Return [X, Y] of the center of cell containing provided text 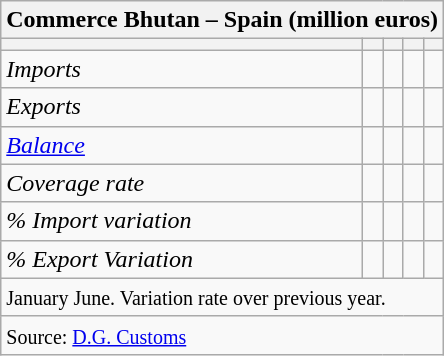
% Import variation [182, 221]
% Export Variation [182, 259]
Coverage rate [182, 183]
January June. Variation rate over previous year. [222, 297]
Source: D.G. Customs [222, 335]
Commerce Bhutan – Spain (million euros) [222, 20]
Exports [182, 107]
Imports [182, 69]
Balance [182, 145]
